Return (x, y) of the center of cell containing provided text 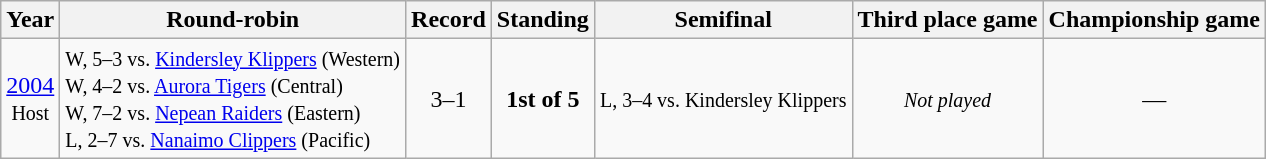
W, 5–3 vs. Kindersley Klippers (Western)W, 4–2 vs. Aurora Tigers (Central)W, 7–2 vs. Nepean Raiders (Eastern)L, 2–7 vs. Nanaimo Clippers (Pacific) (233, 98)
L, 3–4 vs. Kindersley Klippers (723, 98)
1st of 5 (542, 98)
Third place game (948, 20)
— (1154, 98)
3–1 (449, 98)
2004Host (30, 98)
Round-robin (233, 20)
Not played (948, 98)
Semifinal (723, 20)
Championship game (1154, 20)
Year (30, 20)
Standing (542, 20)
Record (449, 20)
